Output the (x, y) coordinate of the center of the cell containing the given text.  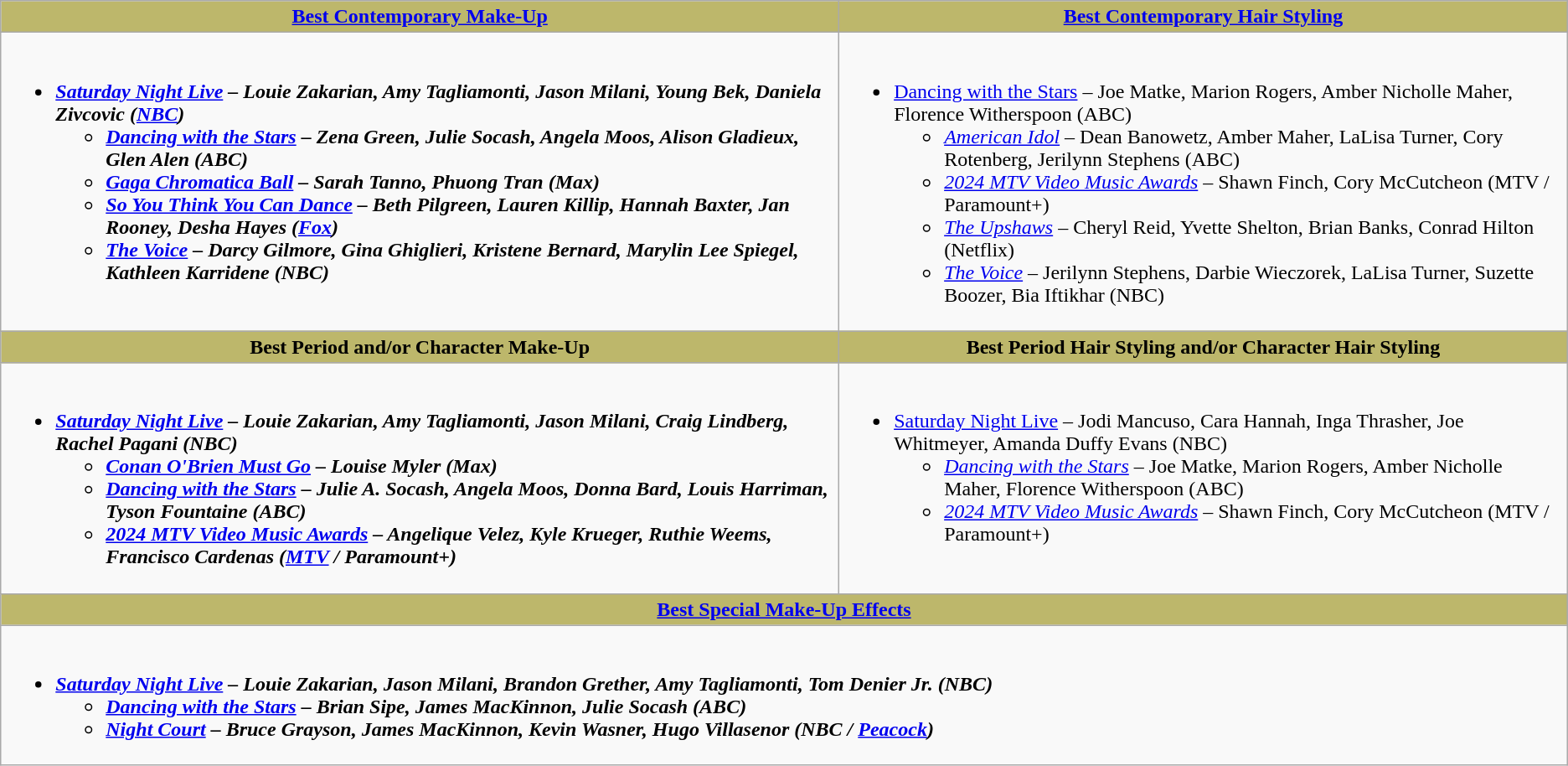
Best Period Hair Styling and/or Character Hair Styling (1204, 347)
Best Contemporary Make-Up (420, 17)
Best Special Make-Up Effects (784, 609)
Best Contemporary Hair Styling (1204, 17)
Best Period and/or Character Make-Up (420, 347)
